From the cell containing the given text, extract its center point as (x, y) coordinate. 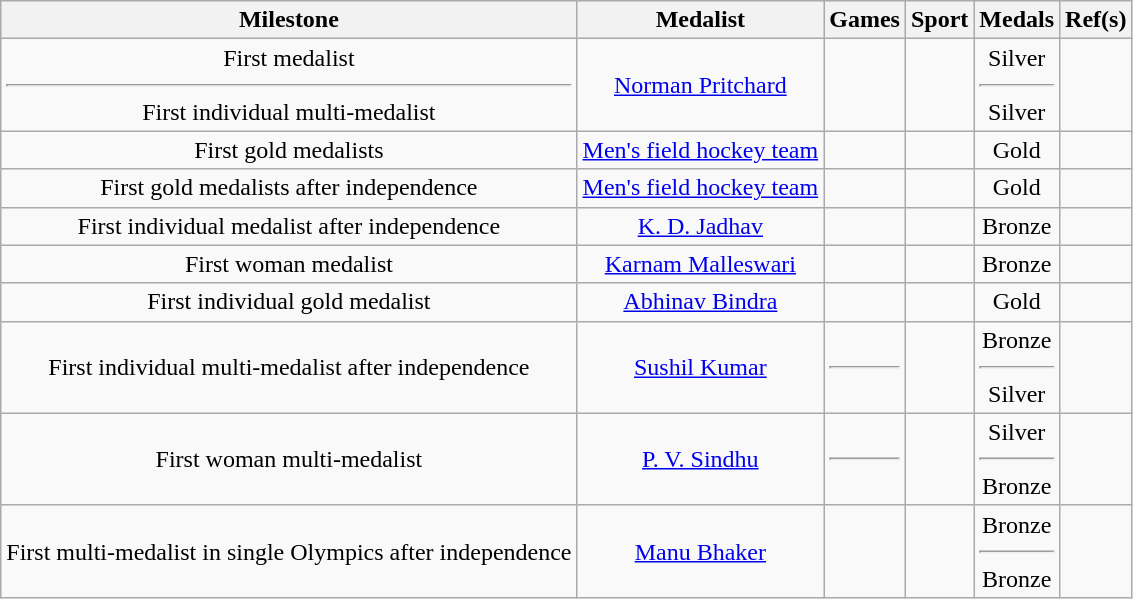
Karnam Malleswari (700, 264)
Manu Bhaker (700, 551)
First woman multi-medalist (289, 459)
Silver Silver (1017, 85)
First medalistFirst individual multi-medalist (289, 85)
P. V. Sindhu (700, 459)
Ref(s) (1096, 20)
First individual multi-medalist after independence (289, 367)
First gold medalists (289, 150)
Games (865, 20)
Norman Pritchard (700, 85)
K. D. Jadhav (700, 226)
First woman medalist (289, 264)
Medals (1017, 20)
Silver Bronze (1017, 459)
Bronze Silver (1017, 367)
First individual medalist after independence (289, 226)
Sport (939, 20)
First individual gold medalist (289, 302)
First multi-medalist in single Olympics after independence (289, 551)
Sushil Kumar (700, 367)
Milestone (289, 20)
Bronze Bronze (1017, 551)
First gold medalists after independence (289, 188)
Medalist (700, 20)
Abhinav Bindra (700, 302)
